Search for the cell housing the specified text and yield its (x, y) center coordinate. 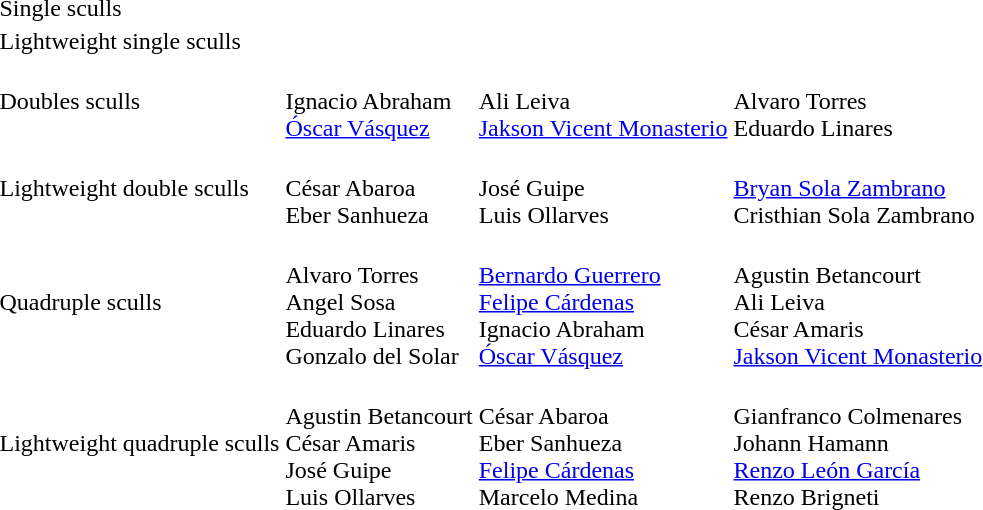
Ignacio AbrahamÓscar Vásquez (379, 101)
Ali LeivaJakson Vicent Monasterio (603, 101)
Bernardo GuerreroFelipe CárdenasIgnacio AbrahamÓscar Vásquez (603, 302)
José GuipeLuis Ollarves (603, 188)
César AbaroaEber Sanhueza (379, 188)
Alvaro TorresAngel SosaEduardo LinaresGonzalo del Solar (379, 302)
